Extract the [X, Y] coordinate from the center of the cell holding the provided text.  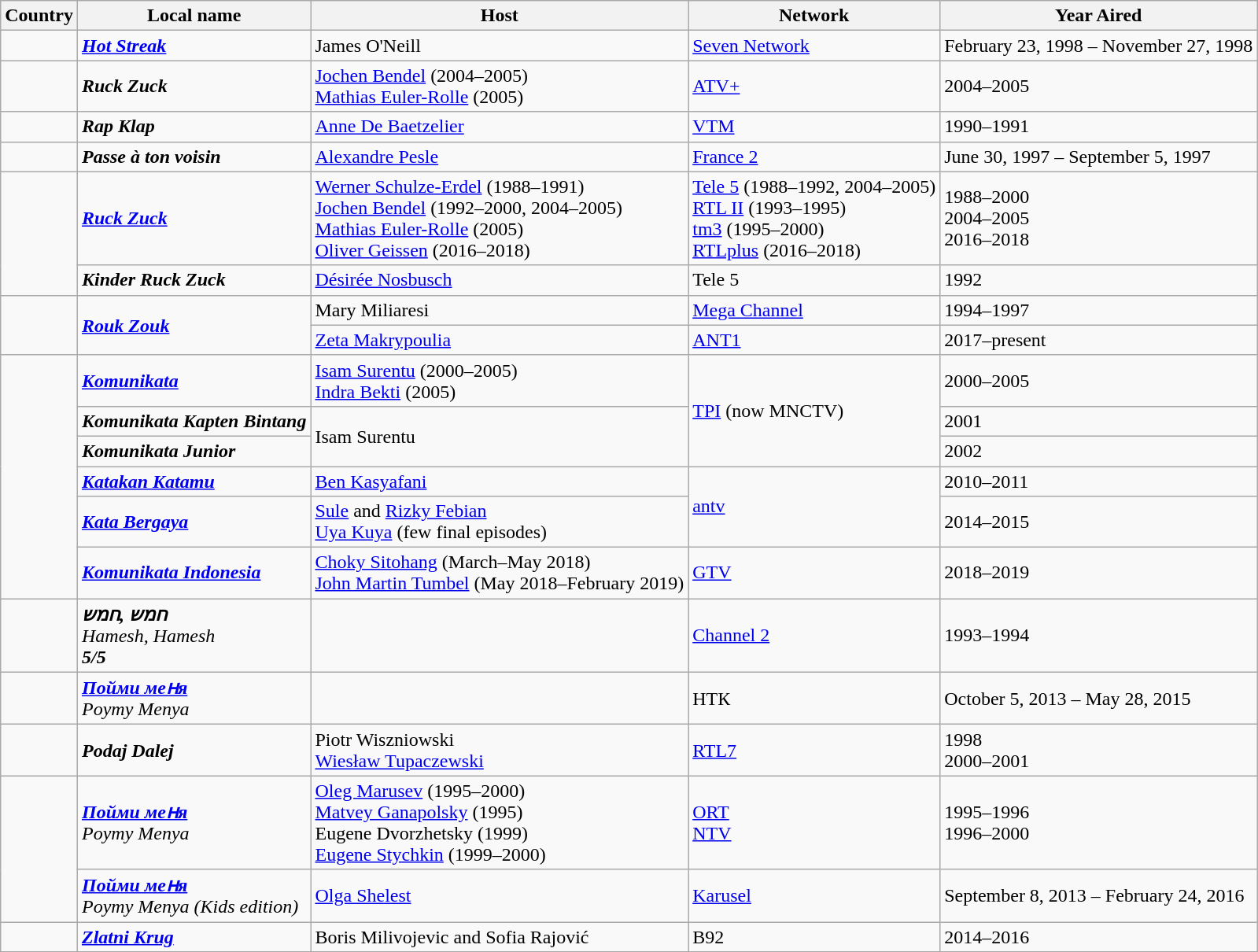
НТК [814, 699]
June 30, 1997 – September 5, 1997 [1098, 157]
Piotr WiszniowskiWiesław Tupaczewski [500, 751]
antv [814, 507]
Rouk Zouk [194, 325]
2017–present [1098, 340]
1993–1994 [1098, 636]
1995–19961996–2000 [1098, 823]
Isam Surentu [500, 436]
Ben Kasyafani [500, 481]
Zeta Makrypoulia [500, 340]
RTL7 [814, 751]
2000–2005 [1098, 381]
Komunikata Kapten Bintang [194, 421]
Mary Miliaresi [500, 310]
Komunikata Junior [194, 451]
Tele 5 (1988–1992, 2004–2005)RTL II (1993–1995)tm3 (1995–2000)RTLplus (2016–2018) [814, 219]
Seven Network [814, 46]
Isam Surentu (2000–2005)Indra Bekti (2005) [500, 381]
Choky Sitohang (March–May 2018)John Martin Tumbel (May 2018–February 2019) [500, 573]
Désirée Nosbusch [500, 280]
Country [39, 16]
Sule and Rizky FebianUya Kuya (few final episodes) [500, 522]
ORTNTV [814, 823]
2002 [1098, 451]
Katakan Katamu [194, 481]
1988–20002004–20052016–2018 [1098, 219]
Podaj Dalej [194, 751]
Oleg Marusev (1995–2000)Matvey Ganapolsky (1995)Eugene Dvorzhetsky (1999)Eugene Stychkin (1999–2000) [500, 823]
Hot Streak [194, 46]
ATV+ [814, 87]
2010–2011 [1098, 481]
2018–2019 [1098, 573]
Rap Klap [194, 127]
Year Aired [1098, 16]
Local name [194, 16]
France 2 [814, 157]
Host [500, 16]
Mega Channel [814, 310]
James O'Neill [500, 46]
Olga Shelest [500, 895]
Ποйми мeʜяPoymy Menya [194, 699]
2014–2015 [1098, 522]
Ποйми мeʜяPoymy Menya (Kids edition) [194, 895]
Channel 2 [814, 636]
Boris Milivojevic and Sofia Rajović [500, 937]
ANT1 [814, 340]
Komunikata [194, 381]
Ποйми мeʜя Poymy Menya [194, 823]
Karusel [814, 895]
Tele 5 [814, 280]
Anne De Baetzelier [500, 127]
Kata Bergaya [194, 522]
Jochen Bendel (2004–2005)Mathias Euler-Rolle (2005) [500, 87]
VTM [814, 127]
2014–2016 [1098, 937]
2001 [1098, 421]
Passe à ton voisin [194, 157]
Kinder Ruck Zuck [194, 280]
September 8, 2013 – February 24, 2016 [1098, 895]
Werner Schulze-Erdel (1988–1991)Jochen Bendel (1992–2000, 2004–2005)Mathias Euler-Rolle (2005)Oliver Geissen (2016–2018) [500, 219]
1990–1991 [1098, 127]
2004–2005 [1098, 87]
TPI (now MNCTV) [814, 411]
Zlatni Krug [194, 937]
B92 [814, 937]
Alexandre Pesle [500, 157]
February 23, 1998 – November 27, 1998 [1098, 46]
1992 [1098, 280]
GTV [814, 573]
חמש ,חמשHamesh, Hamesh5/5 [194, 636]
19982000–2001 [1098, 751]
Network [814, 16]
October 5, 2013 – May 28, 2015 [1098, 699]
1994–1997 [1098, 310]
Komunikata Indonesia [194, 573]
